Identify which cell holds the provided text, then report its [X, Y] central coordinate. 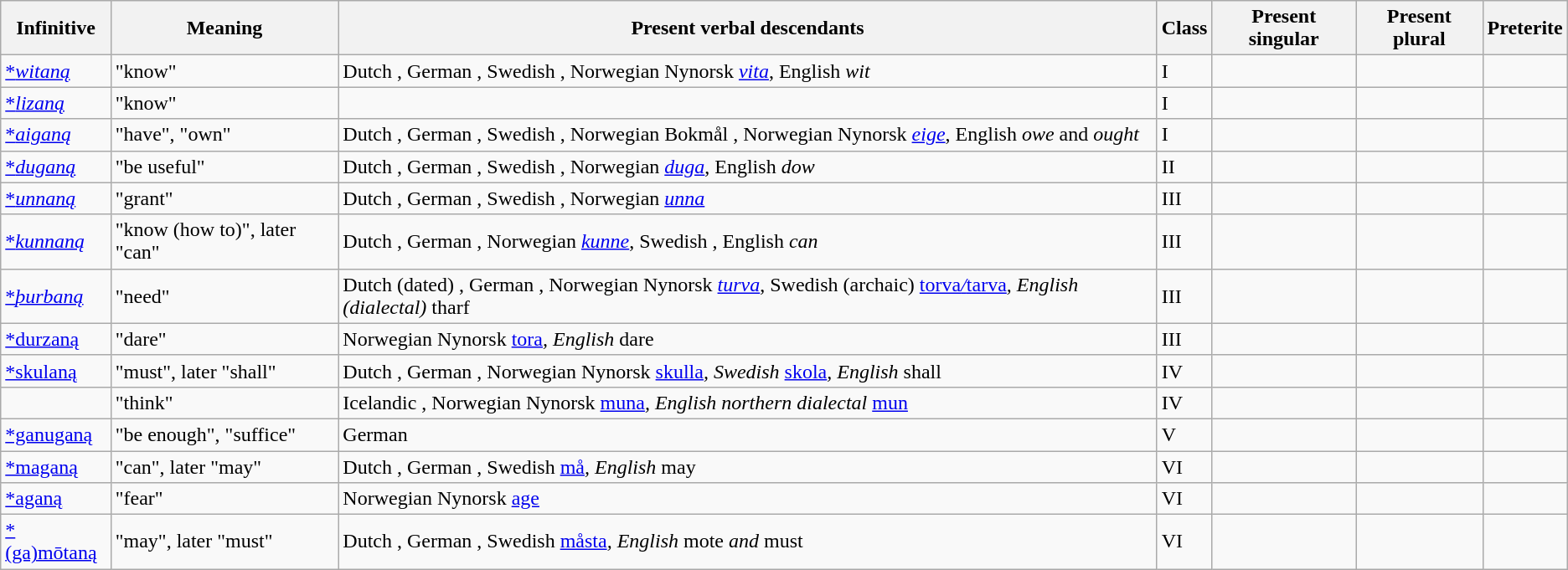
*(ga)mōtaną [55, 542]
German [747, 434]
Infinitive [55, 28]
*duganą [55, 167]
Dutch , German , Swedish , Norwegian Bokmål , Norwegian Nynorsk eige, English owe and ought [747, 135]
II [1184, 167]
Dutch , German , Norwegian Nynorsk skulla, Swedish skola, English shall [747, 371]
*kunnaną [55, 241]
Dutch , German , Swedish måsta, English mote and must [747, 542]
Dutch , German , Swedish må, English may [747, 466]
"have", "own" [224, 135]
Dutch , German , Norwegian kunne, Swedish , English can [747, 241]
"may", later "must" [224, 542]
"be enough", "suffice" [224, 434]
*skulaną [55, 371]
*witaną [55, 71]
*aiganą [55, 135]
Dutch (dated) , German , Norwegian Nynorsk turva, Swedish (archaic) torva/tarva, English (dialectal) tharf [747, 296]
*durzaną [55, 339]
"know (how to)", later "can" [224, 241]
Meaning [224, 28]
Dutch , German , Swedish , Norwegian unna [747, 198]
Class [1184, 28]
V [1184, 434]
Preterite [1524, 28]
"think" [224, 403]
"dare" [224, 339]
"be useful" [224, 167]
*lizaną [55, 103]
*ganuganą [55, 434]
"grant" [224, 198]
Dutch , German , Swedish , Norwegian Nynorsk vita, English wit [747, 71]
*unnaną [55, 198]
Norwegian Nynorsk tora, English dare [747, 339]
*maganą [55, 466]
Dutch , German , Swedish , Norwegian duga, English dow [747, 167]
Norwegian Nynorsk age [747, 499]
Present verbal descendants [747, 28]
"need" [224, 296]
Present singular [1284, 28]
"can", later "may" [224, 466]
"must", later "shall" [224, 371]
Present plural [1419, 28]
*aganą [55, 499]
"fear" [224, 499]
Icelandic , Norwegian Nynorsk muna, English northern dialectal mun [747, 403]
*þurbaną [55, 296]
